For the text-containing cell, return its midpoint in [x, y] coordinate format. 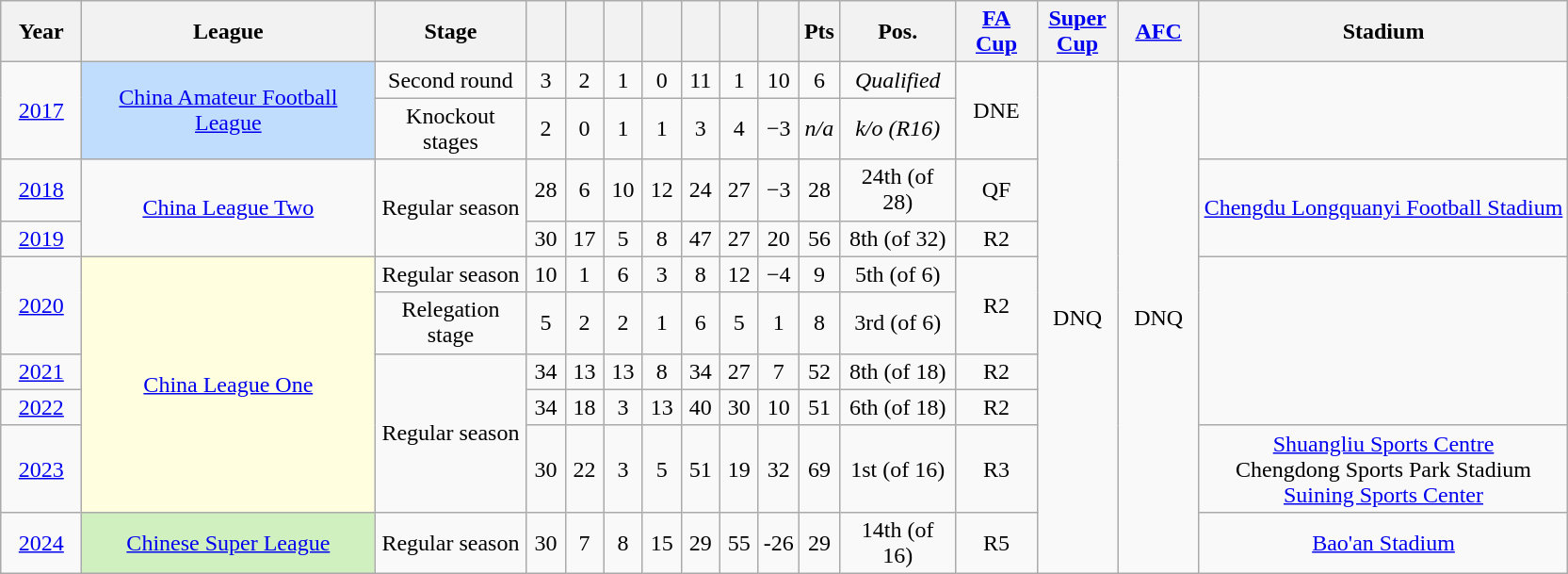
15 [661, 543]
Stage [450, 32]
R5 [996, 543]
R3 [996, 468]
DNE [996, 111]
8th (of 32) [897, 238]
6th (of 18) [897, 407]
China League Two [228, 207]
8th (of 18) [897, 371]
11 [701, 80]
n/a [819, 128]
Bao'an Stadium [1383, 543]
QF [996, 190]
Chengdu Longquanyi Football Stadium [1383, 207]
2020 [41, 305]
4 [738, 128]
1st (of 16) [897, 468]
55 [738, 543]
Qualified [897, 80]
24 [701, 190]
−4 [778, 274]
20 [778, 238]
3rd (of 6) [897, 322]
32 [778, 468]
2023 [41, 468]
League [228, 32]
52 [819, 371]
47 [701, 238]
-26 [778, 543]
2024 [41, 543]
Pts [819, 32]
17 [584, 238]
19 [738, 468]
Super Cup [1077, 32]
Relegation stage [450, 322]
69 [819, 468]
40 [701, 407]
2022 [41, 407]
Shuangliu Sports CentreChengdong Sports Park StadiumSuining Sports Center [1383, 468]
Year [41, 32]
22 [584, 468]
China League One [228, 385]
18 [584, 407]
Second round [450, 80]
2018 [41, 190]
14th (of 16) [897, 543]
Pos. [897, 32]
5th (of 6) [897, 274]
Stadium [1383, 32]
Chinese Super League [228, 543]
2017 [41, 111]
AFC [1158, 32]
2021 [41, 371]
k/o (R16) [897, 128]
China Amateur Football League [228, 111]
2019 [41, 238]
9 [819, 274]
24th (of 28) [897, 190]
Knockout stages [450, 128]
FA Cup [996, 32]
56 [819, 238]
